Detect which cell encompasses the target text, then output its [X, Y] center coordinate. 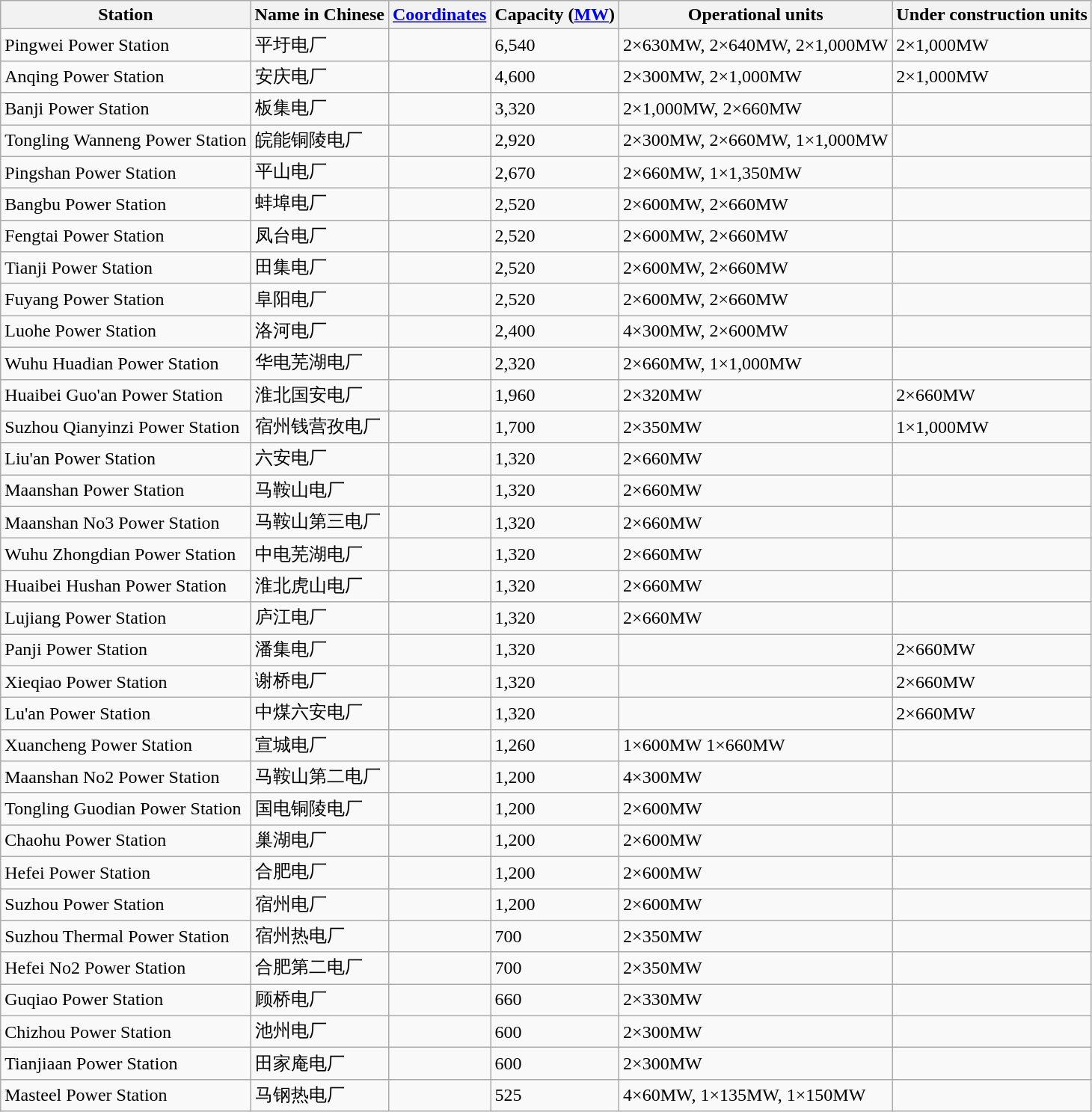
Tongling Guodian Power Station [126, 809]
马鞍山第三电厂 [319, 522]
2×660MW, 1×1,350MW [755, 172]
合肥电厂 [319, 872]
合肥第二电厂 [319, 968]
1×1,000MW [992, 428]
淮北虎山电厂 [319, 586]
Liu'an Power Station [126, 459]
Station [126, 15]
Suzhou Qianyinzi Power Station [126, 428]
4×300MW [755, 778]
Masteel Power Station [126, 1095]
2×300MW, 2×1,000MW [755, 76]
Maanshan Power Station [126, 491]
Maanshan No2 Power Station [126, 778]
Anqing Power Station [126, 76]
2,920 [555, 141]
1,260 [555, 745]
Coordinates [439, 15]
Bangbu Power Station [126, 205]
田家庵电厂 [319, 1063]
Banji Power Station [126, 109]
4×60MW, 1×135MW, 1×150MW [755, 1095]
宿州热电厂 [319, 936]
板集电厂 [319, 109]
国电铜陵电厂 [319, 809]
Capacity (MW) [555, 15]
Chizhou Power Station [126, 1032]
蚌埠电厂 [319, 205]
庐江电厂 [319, 618]
Pingwei Power Station [126, 45]
525 [555, 1095]
Huaibei Hushan Power Station [126, 586]
Suzhou Thermal Power Station [126, 936]
660 [555, 1001]
Tongling Wanneng Power Station [126, 141]
2×300MW, 2×660MW, 1×1,000MW [755, 141]
Luohe Power Station [126, 332]
Guqiao Power Station [126, 1001]
2,320 [555, 363]
2×1,000MW, 2×660MW [755, 109]
平山电厂 [319, 172]
谢桥电厂 [319, 682]
Chaohu Power Station [126, 841]
3,320 [555, 109]
皖能铜陵电厂 [319, 141]
宿州电厂 [319, 905]
2×320MW [755, 395]
顾桥电厂 [319, 1001]
中电芜湖电厂 [319, 555]
马钢热电厂 [319, 1095]
Lujiang Power Station [126, 618]
Fengtai Power Station [126, 236]
Suzhou Power Station [126, 905]
宣城电厂 [319, 745]
马鞍山电厂 [319, 491]
Xuancheng Power Station [126, 745]
田集电厂 [319, 268]
4,600 [555, 76]
Operational units [755, 15]
洛河电厂 [319, 332]
安庆电厂 [319, 76]
1,700 [555, 428]
Hefei No2 Power Station [126, 968]
平圩电厂 [319, 45]
Fuyang Power Station [126, 299]
Wuhu Huadian Power Station [126, 363]
Tianji Power Station [126, 268]
Wuhu Zhongdian Power Station [126, 555]
2×630MW, 2×640MW, 2×1,000MW [755, 45]
1×600MW 1×660MW [755, 745]
淮北国安电厂 [319, 395]
华电芜湖电厂 [319, 363]
Tianjiaan Power Station [126, 1063]
马鞍山第二电厂 [319, 778]
2×330MW [755, 1001]
阜阳电厂 [319, 299]
4×300MW, 2×600MW [755, 332]
2,400 [555, 332]
2,670 [555, 172]
Xieqiao Power Station [126, 682]
6,540 [555, 45]
Under construction units [992, 15]
1,960 [555, 395]
凤台电厂 [319, 236]
潘集电厂 [319, 651]
Name in Chinese [319, 15]
Lu'an Power Station [126, 713]
Pingshan Power Station [126, 172]
池州电厂 [319, 1032]
2×660MW, 1×1,000MW [755, 363]
Hefei Power Station [126, 872]
Panji Power Station [126, 651]
Maanshan No3 Power Station [126, 522]
Huaibei Guo'an Power Station [126, 395]
中煤六安电厂 [319, 713]
六安电厂 [319, 459]
宿州钱营孜电厂 [319, 428]
巢湖电厂 [319, 841]
